From the cell containing the given text, extract its center point as [x, y] coordinate. 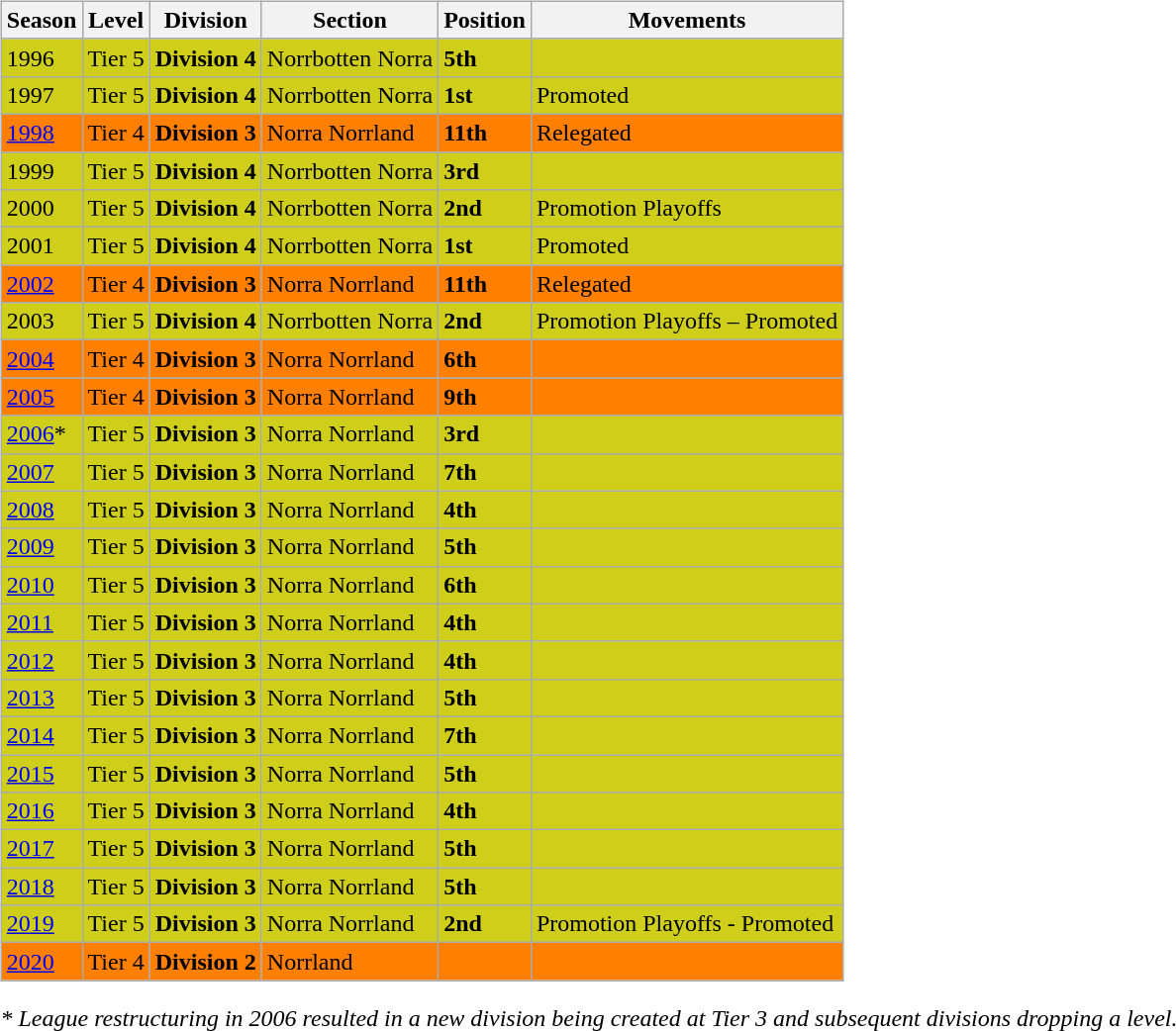
Division [206, 20]
2000 [42, 209]
2006* [42, 434]
1999 [42, 171]
2010 [42, 585]
Promotion Playoffs - Promoted [687, 924]
9th [485, 397]
2004 [42, 359]
Position [485, 20]
Promotion Playoffs [687, 209]
Division 2 [206, 962]
2005 [42, 397]
2014 [42, 735]
2001 [42, 246]
Season [42, 20]
2020 [42, 962]
2017 [42, 849]
2003 [42, 322]
2018 [42, 887]
2013 [42, 698]
2009 [42, 547]
2019 [42, 924]
Promotion Playoffs – Promoted [687, 322]
Movements [687, 20]
2002 [42, 284]
1997 [42, 95]
Norrland [349, 962]
1998 [42, 133]
1996 [42, 57]
2012 [42, 660]
2016 [42, 811]
2011 [42, 622]
2015 [42, 773]
2007 [42, 472]
2008 [42, 510]
Section [349, 20]
Level [116, 20]
